Determine the [X, Y] coordinate at the center of the cell enclosing the given text.  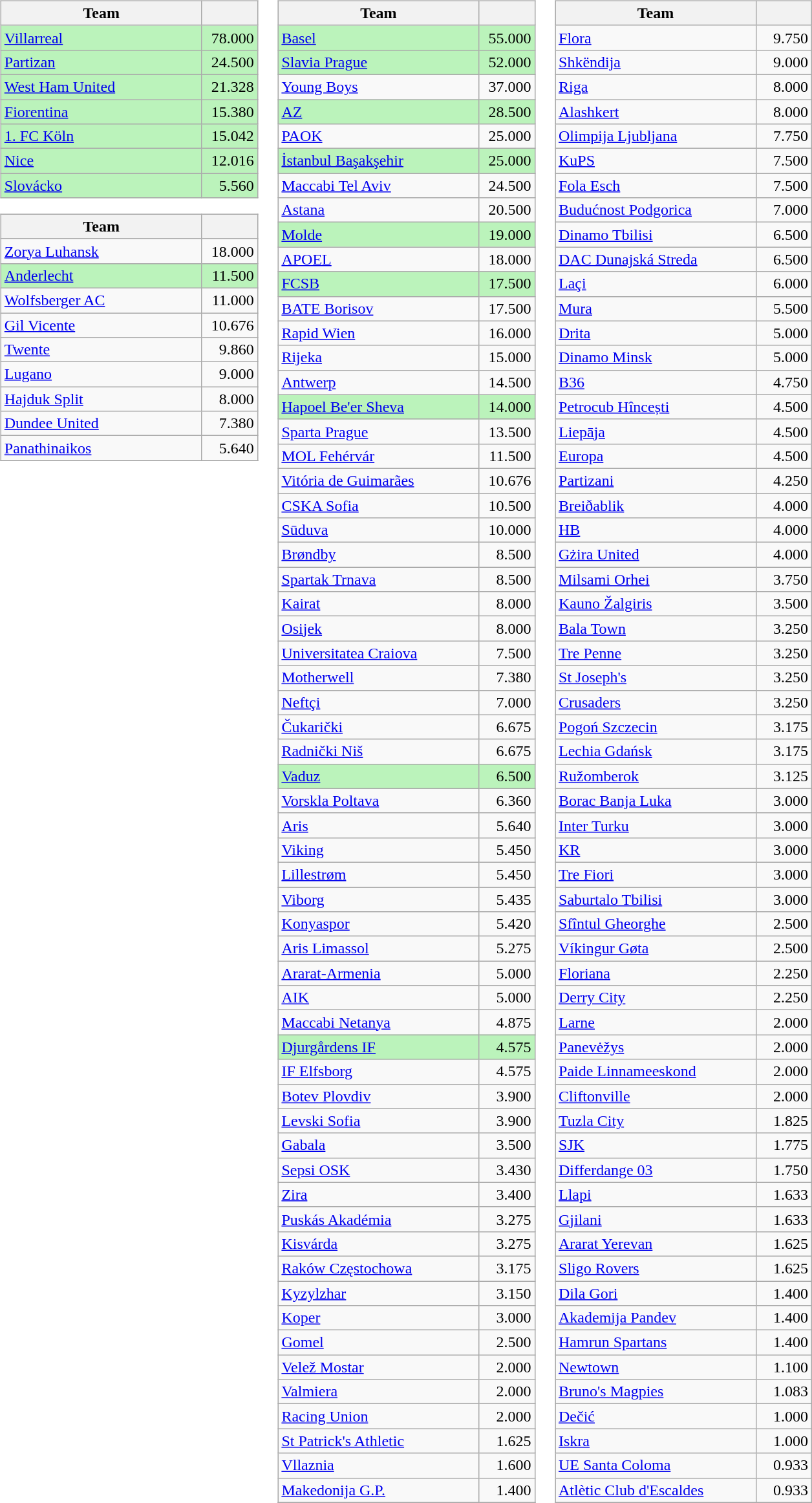
5.435 [507, 900]
Partizani [656, 481]
Puskás Akadémia [379, 1219]
West Ham United [101, 87]
Borac Banja Luka [656, 801]
Dundee United [101, 424]
Liepāja [656, 431]
1.750 [784, 1170]
5.275 [507, 949]
1.100 [784, 1367]
Hamrun Spartans [656, 1343]
10.000 [507, 530]
Budućnost Podgorica [656, 210]
4.250 [784, 481]
İstanbul Başakşehir [379, 161]
Riga [656, 87]
Ararat-Armenia [379, 973]
IF Elfsborg [379, 1072]
4.750 [784, 382]
Cliftonville [656, 1096]
Bala Town [656, 629]
15.042 [230, 136]
6.000 [784, 284]
Dila Gori [656, 1293]
Newtown [656, 1367]
14.500 [507, 382]
Koper [379, 1318]
16.000 [507, 333]
Gabala [379, 1145]
Djurgårdens IF [379, 1047]
Botev Plovdiv [379, 1096]
Brøndby [379, 555]
Drita [656, 333]
1.825 [784, 1121]
Lechia Gdańsk [656, 751]
Vitória de Guimarães [379, 481]
Floriana [656, 973]
Tre Fiori [656, 874]
Dinamo Tbilisi [656, 235]
Sfîntul Gheorghe [656, 924]
Llapi [656, 1195]
Velež Mostar [379, 1367]
Aris Limassol [379, 949]
7.750 [784, 136]
Villarreal [101, 38]
55.000 [507, 38]
SJK [656, 1145]
5.500 [784, 308]
28.500 [507, 112]
1.600 [507, 1465]
Kauno Žalgiris [656, 604]
6.360 [507, 801]
Olimpija Ljubljana [656, 136]
Kisvárda [379, 1244]
Bruno's Magpies [656, 1392]
Panathinaikos [101, 448]
UE Santa Coloma [656, 1465]
Sligo Rovers [656, 1268]
Racing Union [379, 1416]
Konyaspor [379, 924]
19.000 [507, 235]
Zorya Luhansk [101, 251]
Víkingur Gøta [656, 949]
Maccabi Tel Aviv [379, 186]
Astana [379, 210]
MOL Fehérvár [379, 456]
Sūduva [379, 530]
Fiorentina [101, 112]
Saburtalo Tbilisi [656, 900]
Vllaznia [379, 1465]
HB [656, 530]
Twente [101, 350]
Dečić [656, 1416]
KR [656, 850]
Petrocub Hîncești [656, 407]
Zira [379, 1195]
9.860 [230, 350]
DAC Dunajská Streda [656, 259]
Breiðablik [656, 505]
Gżira United [656, 555]
Aris [379, 825]
Maccabi Netanya [379, 1022]
Slavia Prague [379, 62]
Vorskla Poltava [379, 801]
Makedonija G.P. [379, 1490]
Flora [656, 38]
Atlètic Club d'Escaldes [656, 1490]
3.125 [784, 776]
3.750 [784, 579]
Fola Esch [656, 186]
Neftçi [379, 702]
Anderlecht [101, 276]
15.000 [507, 358]
Crusaders [656, 702]
12.016 [230, 161]
3.150 [507, 1293]
Osijek [379, 629]
20.500 [507, 210]
Dinamo Minsk [656, 358]
Young Boys [379, 87]
Antwerp [379, 382]
FCSB [379, 284]
B36 [656, 382]
Laçi [656, 284]
Spartak Trnava [379, 579]
Derry City [656, 998]
3.430 [507, 1170]
St Joseph's [656, 678]
37.000 [507, 87]
78.000 [230, 38]
BATE Borisov [379, 308]
52.000 [507, 62]
CSKA Sofia [379, 505]
Kyzylzhar [379, 1293]
13.500 [507, 431]
Lugano [101, 374]
Iskra [656, 1441]
Gjilani [656, 1219]
Rijeka [379, 358]
1. FC Köln [101, 136]
Wolfsberger AC [101, 300]
10.500 [507, 505]
Kairat [379, 604]
4.875 [507, 1022]
Ružomberok [656, 776]
Hajduk Split [101, 399]
Shkëndija [656, 62]
Motherwell [379, 678]
Hapoel Be'er Sheva [379, 407]
Sepsi OSK [379, 1170]
Paide Linnameeskond [656, 1072]
1.083 [784, 1392]
Gil Vicente [101, 325]
Mura [656, 308]
Tuzla City [656, 1121]
APOEL [379, 259]
Differdange 03 [656, 1170]
11.000 [230, 300]
5.560 [230, 186]
Akademija Pandev [656, 1318]
Milsami Orhei [656, 579]
Nice [101, 161]
Levski Sofia [379, 1121]
Raków Częstochowa [379, 1268]
Panevėžys [656, 1047]
Europa [656, 456]
Ararat Yerevan [656, 1244]
Gomel [379, 1343]
21.328 [230, 87]
5.420 [507, 924]
Inter Turku [656, 825]
KuPS [656, 161]
Radnički Niš [379, 751]
Universitatea Craiova [379, 653]
Rapid Wien [379, 333]
St Patrick's Athletic [379, 1441]
Tre Penne [656, 653]
Larne [656, 1022]
Alashkert [656, 112]
PAOK [379, 136]
15.380 [230, 112]
Vaduz [379, 776]
Pogoń Szczecin [656, 727]
Čukarički [379, 727]
1.775 [784, 1145]
Lillestrøm [379, 874]
Valmiera [379, 1392]
AIK [379, 998]
Slovácko [101, 186]
Molde [379, 235]
Viborg [379, 900]
Partizan [101, 62]
AZ [379, 112]
14.000 [507, 407]
Viking [379, 850]
Sparta Prague [379, 431]
9.750 [784, 38]
3.400 [507, 1195]
Basel [379, 38]
